Output the (x, y) coordinate of the center of the cell containing the given text.  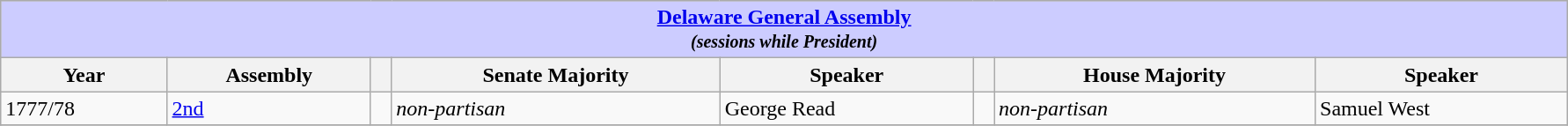
Delaware General Assembly (sessions while President) (785, 30)
George Read (846, 108)
Samuel West (1441, 108)
2nd (269, 108)
House Majority (1154, 75)
1777/78 (84, 108)
Senate Majority (556, 75)
Year (84, 75)
Assembly (269, 75)
